Search for the cell housing the specified text and yield its (x, y) center coordinate. 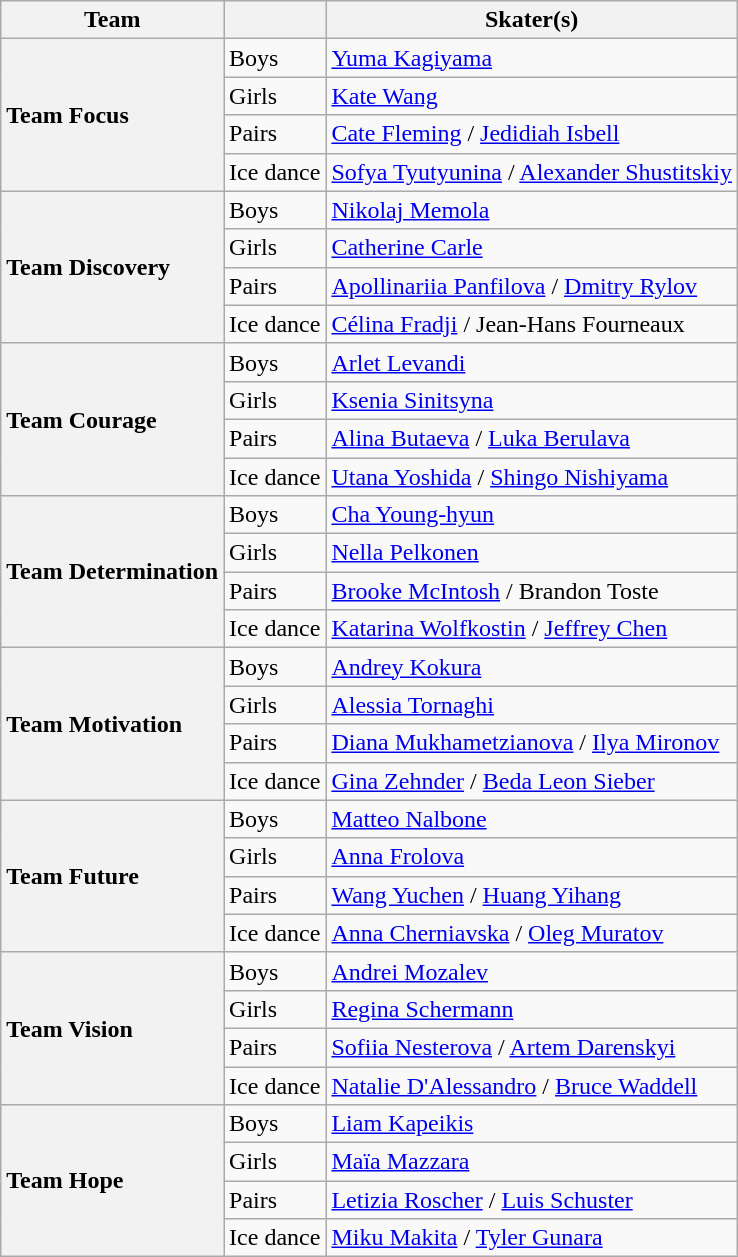
Regina Schermann (532, 1009)
Team Determination (112, 572)
Gina Zehnder / Beda Leon Sieber (532, 781)
Skater(s) (532, 20)
Katarina Wolfkostin / Jeffrey Chen (532, 629)
Apollinariia Panfilova / Dmitry Rylov (532, 286)
Andrey Kokura (532, 667)
Diana Mukhametzianova / Ilya Mironov (532, 743)
Team Courage (112, 419)
Ksenia Sinitsyna (532, 400)
Team Vision (112, 1028)
Nikolaj Memola (532, 210)
Matteo Nalbone (532, 819)
Team (112, 20)
Alessia Tornaghi (532, 705)
Anna Cherniavska / Oleg Muratov (532, 933)
Wang Yuchen / Huang Yihang (532, 895)
Alina Butaeva / Luka Berulava (532, 438)
Maïa Mazzara (532, 1162)
Miku Makita / Tyler Gunara (532, 1238)
Sofiia Nesterova / Artem Darenskyi (532, 1047)
Arlet Levandi (532, 362)
Team Motivation (112, 724)
Cate Fleming / Jedidiah Isbell (532, 134)
Yuma Kagiyama (532, 58)
Nella Pelkonen (532, 553)
Team Discovery (112, 267)
Natalie D'Alessandro / Bruce Waddell (532, 1085)
Liam Kapeikis (532, 1124)
Célina Fradji / Jean-Hans Fourneaux (532, 324)
Cha Young-hyun (532, 515)
Letizia Roscher / Luis Schuster (532, 1200)
Kate Wang (532, 96)
Brooke McIntosh / Brandon Toste (532, 591)
Sofya Tyutyunina / Alexander Shustitskiy (532, 172)
Utana Yoshida / Shingo Nishiyama (532, 477)
Anna Frolova (532, 857)
Team Hope (112, 1181)
Andrei Mozalev (532, 971)
Team Focus (112, 115)
Team Future (112, 876)
Catherine Carle (532, 248)
